Find where the given text appears and provide that cell's center as (X, Y) coordinate. 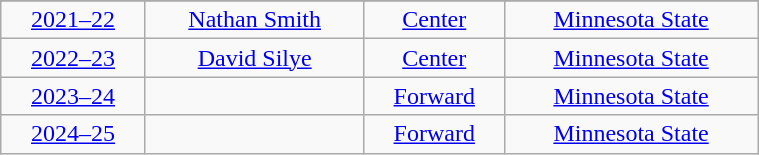
Nathan Smith (254, 20)
2024–25 (74, 134)
2021–22 (74, 20)
2023–24 (74, 96)
David Silye (254, 58)
2022–23 (74, 58)
